Scan for the cell matching the given text and deliver its [x, y] coordinate at center. 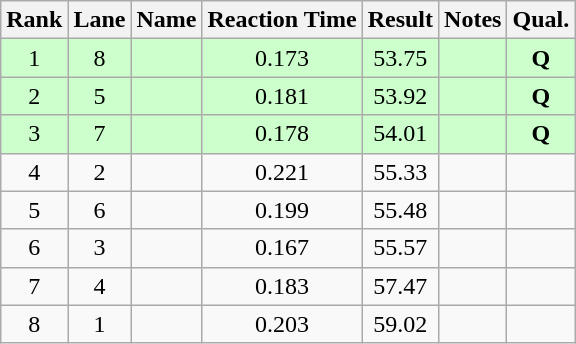
0.173 [282, 58]
Notes [473, 20]
0.183 [282, 286]
Result [400, 20]
59.02 [400, 324]
Qual. [541, 20]
Reaction Time [282, 20]
0.167 [282, 248]
53.92 [400, 96]
55.57 [400, 248]
0.221 [282, 172]
0.199 [282, 210]
55.33 [400, 172]
0.203 [282, 324]
55.48 [400, 210]
Name [166, 20]
Rank [34, 20]
0.178 [282, 134]
53.75 [400, 58]
Lane [100, 20]
54.01 [400, 134]
0.181 [282, 96]
57.47 [400, 286]
